Locate the cell with the specified text and output its [X, Y] center coordinate. 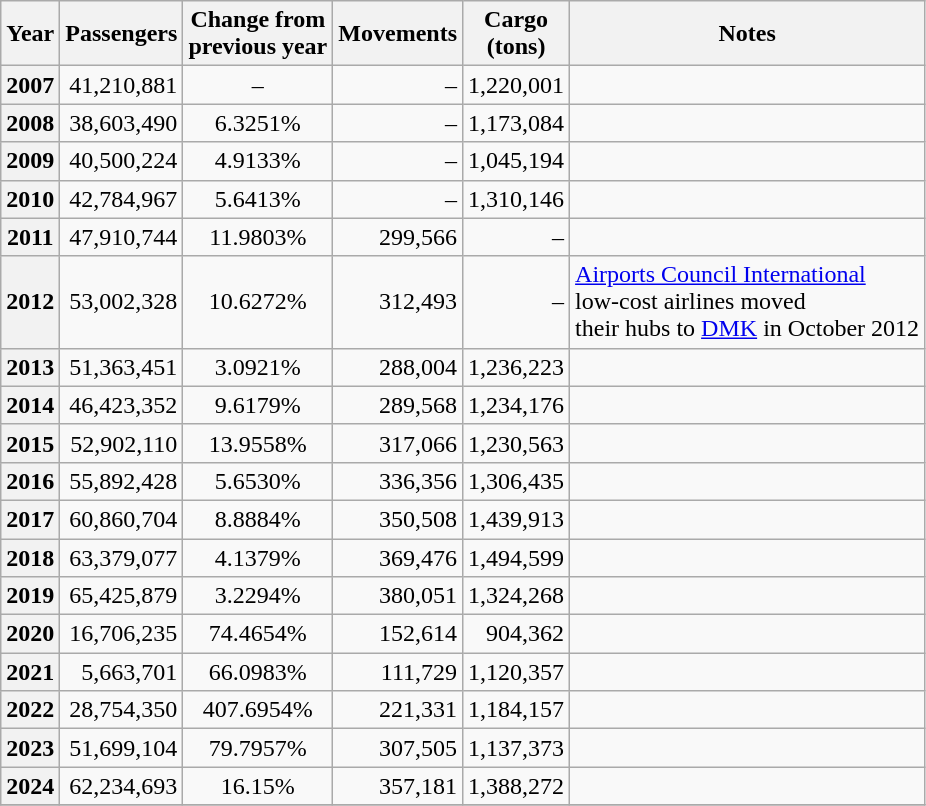
65,425,879 [122, 596]
1,236,223 [516, 367]
1,234,176 [516, 405]
3.0921% [258, 367]
1,220,001 [516, 85]
74.4654% [258, 634]
1,137,373 [516, 748]
2020 [30, 634]
10.6272% [258, 302]
2023 [30, 748]
47,910,744 [122, 237]
336,356 [398, 481]
2016 [30, 481]
52,902,110 [122, 443]
299,566 [398, 237]
42,784,967 [122, 199]
307,505 [398, 748]
1,324,268 [516, 596]
9.6179% [258, 405]
369,476 [398, 557]
16.15% [258, 786]
79.7957% [258, 748]
63,379,077 [122, 557]
2015 [30, 443]
1,310,146 [516, 199]
66.0983% [258, 672]
Notes [748, 34]
2010 [30, 199]
380,051 [398, 596]
53,002,328 [122, 302]
1,184,157 [516, 710]
2022 [30, 710]
1,045,194 [516, 161]
Airports Council Internationallow-cost airlines movedtheir hubs to DMK in October 2012 [748, 302]
2018 [30, 557]
Passengers [122, 34]
51,363,451 [122, 367]
2008 [30, 123]
5.6530% [258, 481]
1,494,599 [516, 557]
51,699,104 [122, 748]
2019 [30, 596]
5,663,701 [122, 672]
Movements [398, 34]
221,331 [398, 710]
62,234,693 [122, 786]
350,508 [398, 519]
2007 [30, 85]
8.8884% [258, 519]
Cargo(tons) [516, 34]
1,306,435 [516, 481]
904,362 [516, 634]
13.9558% [258, 443]
2009 [30, 161]
4.1379% [258, 557]
5.6413% [258, 199]
16,706,235 [122, 634]
317,066 [398, 443]
312,493 [398, 302]
28,754,350 [122, 710]
2012 [30, 302]
357,181 [398, 786]
41,210,881 [122, 85]
1,173,084 [516, 123]
6.3251% [258, 123]
2011 [30, 237]
1,230,563 [516, 443]
38,603,490 [122, 123]
111,729 [398, 672]
2024 [30, 786]
46,423,352 [122, 405]
1,439,913 [516, 519]
3.2294% [258, 596]
289,568 [398, 405]
152,614 [398, 634]
407.6954% [258, 710]
40,500,224 [122, 161]
Year [30, 34]
55,892,428 [122, 481]
60,860,704 [122, 519]
1,388,272 [516, 786]
4.9133% [258, 161]
2013 [30, 367]
2014 [30, 405]
2021 [30, 672]
11.9803% [258, 237]
Change fromprevious year [258, 34]
1,120,357 [516, 672]
2017 [30, 519]
288,004 [398, 367]
